Identify which cell holds the provided text, then report its (X, Y) central coordinate. 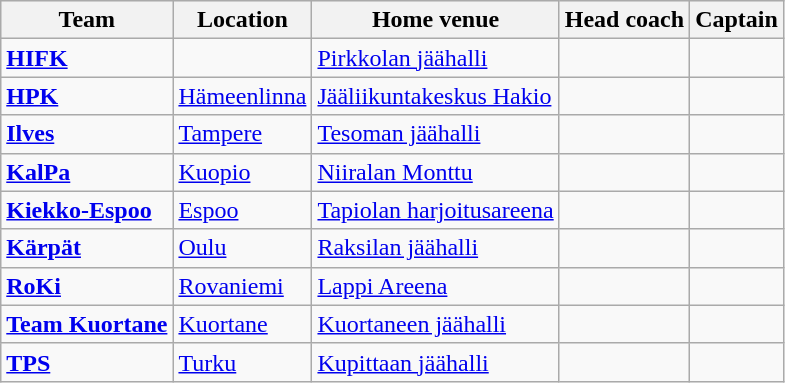
Espoo (242, 210)
Kupittaan jäähalli (436, 362)
Pirkkolan jäähalli (436, 58)
Home venue (436, 20)
Kärpät (87, 248)
Tapiolan harjoitusareena (436, 210)
Ilves (87, 134)
Head coach (624, 20)
HIFK (87, 58)
Oulu (242, 248)
Lappi Areena (436, 286)
Rovaniemi (242, 286)
Hämeenlinna (242, 96)
HPK (87, 96)
Kuortane (242, 324)
Kuopio (242, 172)
KalPa (87, 172)
Captain (737, 20)
Location (242, 20)
Raksilan jäähalli (436, 248)
Kiekko-Espoo (87, 210)
Jääliikuntakeskus Hakio (436, 96)
RoKi (87, 286)
Turku (242, 362)
Team Kuortane (87, 324)
Tesoman jäähalli (436, 134)
TPS (87, 362)
Kuortaneen jäähalli (436, 324)
Team (87, 20)
Niiralan Monttu (436, 172)
Tampere (242, 134)
